Provide the (x, y) coordinate of the cell's center where the given text is located.  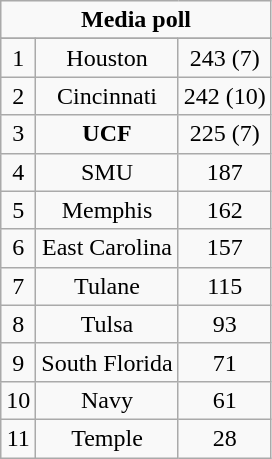
South Florida (107, 362)
Temple (107, 438)
Tulane (107, 286)
225 (7) (224, 134)
Memphis (107, 210)
9 (18, 362)
Media poll (136, 20)
157 (224, 248)
61 (224, 400)
2 (18, 96)
Navy (107, 400)
4 (18, 172)
3 (18, 134)
1 (18, 58)
115 (224, 286)
162 (224, 210)
242 (10) (224, 96)
71 (224, 362)
8 (18, 324)
187 (224, 172)
10 (18, 400)
Houston (107, 58)
Cincinnati (107, 96)
28 (224, 438)
243 (7) (224, 58)
93 (224, 324)
6 (18, 248)
5 (18, 210)
East Carolina (107, 248)
UCF (107, 134)
11 (18, 438)
7 (18, 286)
SMU (107, 172)
Tulsa (107, 324)
